Detect which cell encompasses the target text, then output its [x, y] center coordinate. 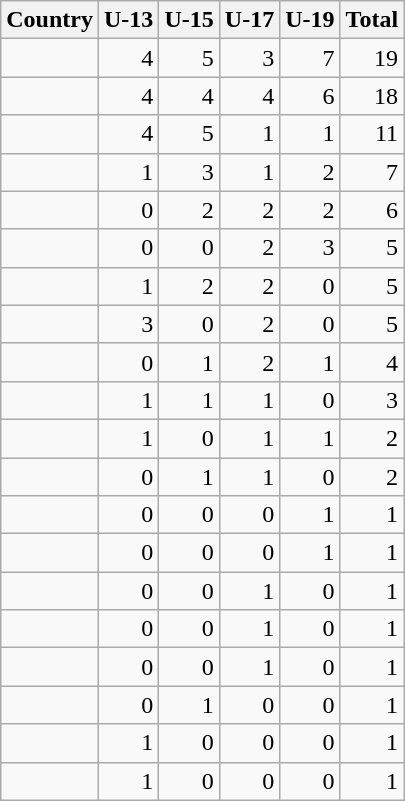
11 [372, 134]
U-15 [189, 20]
18 [372, 96]
Country [50, 20]
19 [372, 58]
Total [372, 20]
U-17 [249, 20]
U-19 [310, 20]
U-13 [128, 20]
